Identify which cell holds the provided text, then report its (x, y) central coordinate. 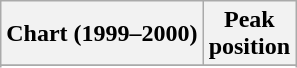
Peakposition (249, 34)
Chart (1999–2000) (102, 34)
